Determine the [X, Y] coordinate at the center of the cell enclosing the given text.  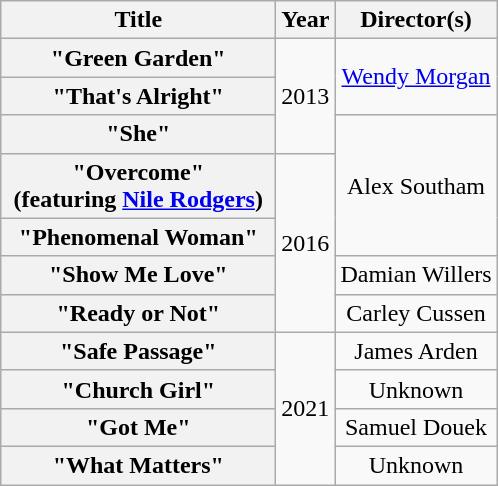
Director(s) [416, 20]
Carley Cussen [416, 313]
2021 [306, 408]
"Safe Passage" [138, 351]
2016 [306, 242]
"Overcome"(featuring Nile Rodgers) [138, 186]
Wendy Morgan [416, 77]
Damian Willers [416, 275]
2013 [306, 96]
"Show Me Love" [138, 275]
"Ready or Not" [138, 313]
Alex Southam [416, 186]
Samuel Douek [416, 427]
"Phenomenal Woman" [138, 237]
"What Matters" [138, 465]
"She" [138, 134]
"Got Me" [138, 427]
"Green Garden" [138, 58]
"That's Alright" [138, 96]
"Church Girl" [138, 389]
Year [306, 20]
Title [138, 20]
James Arden [416, 351]
